Locate the cell with the specified text and output its [X, Y] center coordinate. 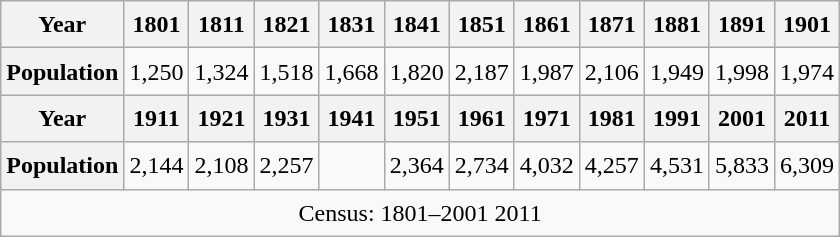
2,364 [416, 166]
1801 [156, 24]
1,518 [286, 72]
2001 [742, 118]
2,144 [156, 166]
1861 [546, 24]
1851 [482, 24]
1821 [286, 24]
1901 [806, 24]
2,187 [482, 72]
4,032 [546, 166]
1,974 [806, 72]
4,531 [676, 166]
1931 [286, 118]
1,820 [416, 72]
1991 [676, 118]
1811 [222, 24]
1,987 [546, 72]
Census: 1801–2001 2011 [420, 212]
1961 [482, 118]
5,833 [742, 166]
2,257 [286, 166]
2,734 [482, 166]
2,106 [612, 72]
1841 [416, 24]
4,257 [612, 166]
1891 [742, 24]
1,250 [156, 72]
1,949 [676, 72]
1,998 [742, 72]
2011 [806, 118]
6,309 [806, 166]
2,108 [222, 166]
1911 [156, 118]
1871 [612, 24]
1921 [222, 118]
1941 [352, 118]
1831 [352, 24]
1881 [676, 24]
1,668 [352, 72]
1981 [612, 118]
1971 [546, 118]
1951 [416, 118]
1,324 [222, 72]
